Locate the cell with the specified text and output its [X, Y] center coordinate. 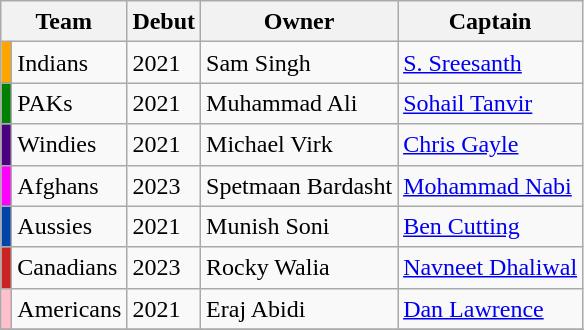
Aussies [70, 226]
Rocky Walia [300, 268]
Captain [490, 22]
PAKs [70, 104]
Canadians [70, 268]
Sam Singh [300, 62]
Dan Lawrence [490, 308]
Michael Virk [300, 144]
Afghans [70, 186]
Americans [70, 308]
Navneet Dhaliwal [490, 268]
Debut [164, 22]
Windies [70, 144]
Team [64, 22]
Chris Gayle [490, 144]
Indians [70, 62]
Ben Cutting [490, 226]
Muhammad Ali [300, 104]
Mohammad Nabi [490, 186]
S. Sreesanth [490, 62]
Eraj Abidi [300, 308]
Owner [300, 22]
Sohail Tanvir [490, 104]
Spetmaan Bardasht [300, 186]
Munish Soni [300, 226]
